Search for the cell housing the specified text and yield its (x, y) center coordinate. 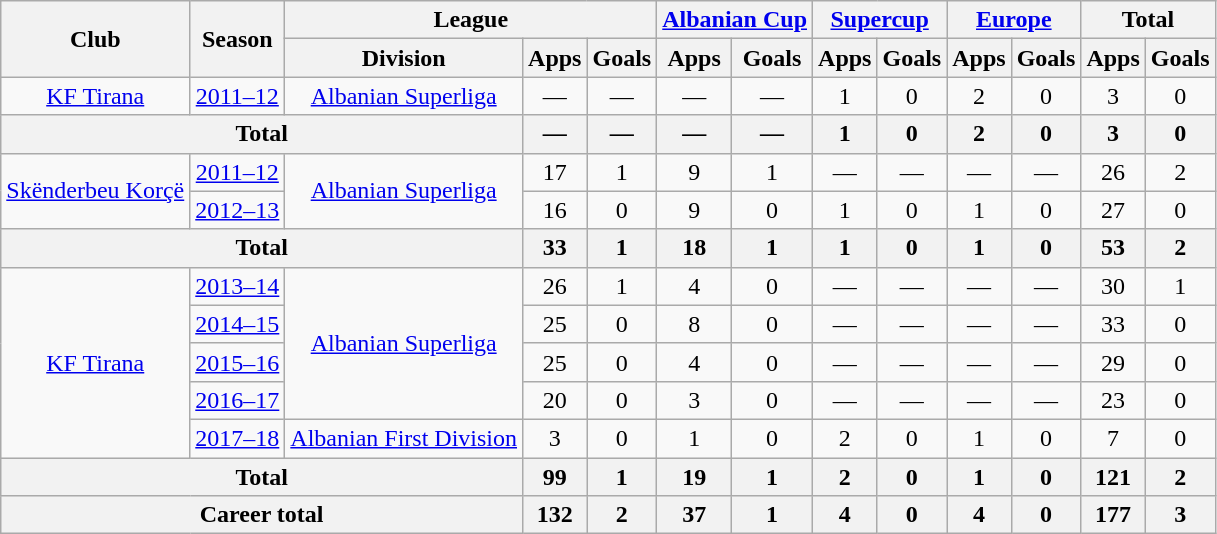
16 (555, 210)
Skënderbeu Korçë (96, 191)
18 (694, 248)
177 (1113, 515)
Europe (1014, 20)
Club (96, 39)
37 (694, 515)
2014–15 (238, 324)
30 (1113, 286)
Supercup (880, 20)
League (471, 20)
2016–17 (238, 400)
2015–16 (238, 362)
53 (1113, 248)
29 (1113, 362)
27 (1113, 210)
99 (555, 477)
132 (555, 515)
Division (404, 58)
7 (1113, 438)
8 (694, 324)
17 (555, 172)
2017–18 (238, 438)
121 (1113, 477)
Career total (262, 515)
2013–14 (238, 286)
20 (555, 400)
19 (694, 477)
23 (1113, 400)
Season (238, 39)
2012–13 (238, 210)
Albanian First Division (404, 438)
Albanian Cup (735, 20)
